Return [X, Y] of the center of cell containing provided text 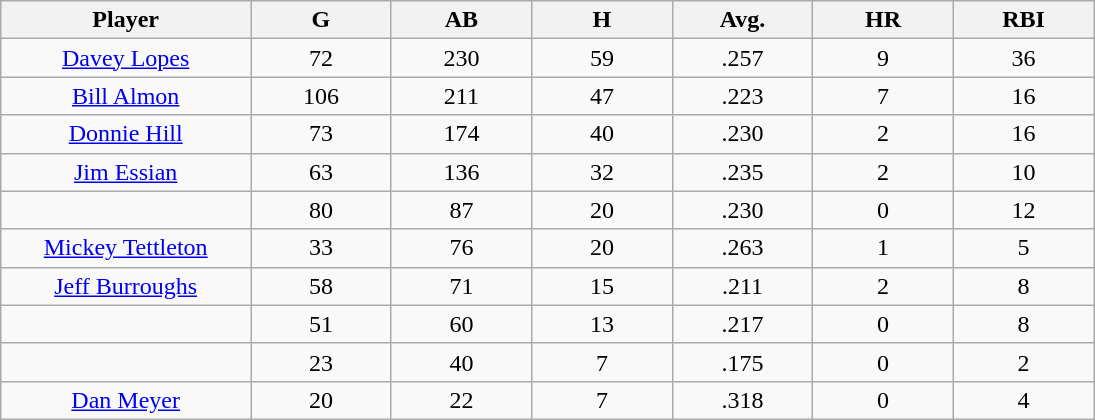
G [322, 20]
Mickey Tettleton [126, 248]
72 [322, 58]
4 [1024, 400]
.263 [742, 248]
63 [322, 172]
Avg. [742, 20]
.318 [742, 400]
23 [322, 362]
H [602, 20]
Dan Meyer [126, 400]
.175 [742, 362]
5 [1024, 248]
Bill Almon [126, 96]
59 [602, 58]
211 [462, 96]
80 [322, 210]
10 [1024, 172]
76 [462, 248]
58 [322, 286]
33 [322, 248]
106 [322, 96]
230 [462, 58]
Player [126, 20]
60 [462, 324]
Donnie Hill [126, 134]
15 [602, 286]
13 [602, 324]
36 [1024, 58]
1 [884, 248]
9 [884, 58]
71 [462, 286]
Davey Lopes [126, 58]
174 [462, 134]
87 [462, 210]
.211 [742, 286]
Jim Essian [126, 172]
47 [602, 96]
.235 [742, 172]
Jeff Burroughs [126, 286]
.217 [742, 324]
51 [322, 324]
.257 [742, 58]
73 [322, 134]
HR [884, 20]
AB [462, 20]
32 [602, 172]
136 [462, 172]
.223 [742, 96]
12 [1024, 210]
RBI [1024, 20]
22 [462, 400]
